Find where the given text appears and provide that cell's center as [x, y] coordinate. 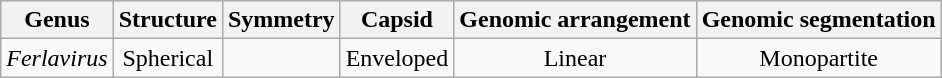
Linear [575, 58]
Genomic segmentation [818, 20]
Enveloped [397, 58]
Structure [168, 20]
Capsid [397, 20]
Spherical [168, 58]
Monopartite [818, 58]
Genus [57, 20]
Genomic arrangement [575, 20]
Ferlavirus [57, 58]
Symmetry [281, 20]
